Output the (x, y) coordinate of the center of the cell containing the given text.  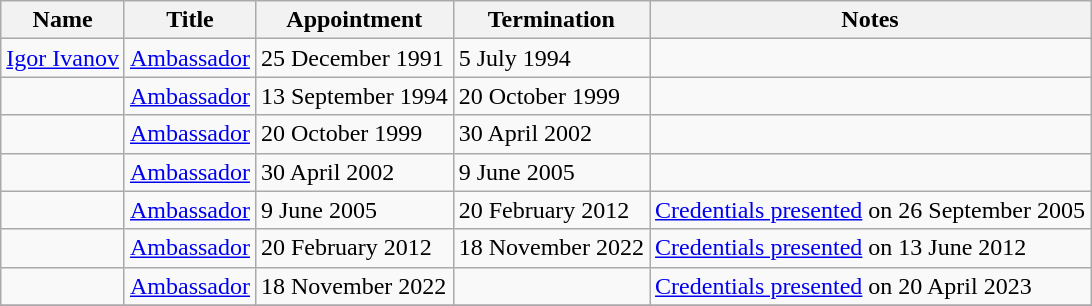
Credentials presented on 26 September 2005 (870, 210)
Title (190, 20)
Notes (870, 20)
Name (63, 20)
Credentials presented on 13 June 2012 (870, 248)
Appointment (354, 20)
Credentials presented on 20 April 2023 (870, 286)
5 July 1994 (551, 58)
Igor Ivanov (63, 58)
Termination (551, 20)
13 September 1994 (354, 96)
25 December 1991 (354, 58)
